Capture the cell that displays the provided text and extract its (x, y) central coordinate. 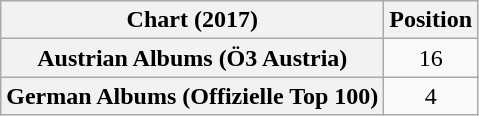
Position (431, 20)
Chart (2017) (192, 20)
4 (431, 96)
German Albums (Offizielle Top 100) (192, 96)
Austrian Albums (Ö3 Austria) (192, 58)
16 (431, 58)
